Scan for the cell matching the given text and deliver its [X, Y] coordinate at center. 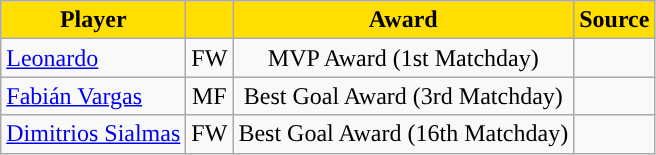
Fabián Vargas [94, 96]
MVP Award (1st Matchday) [404, 58]
Award [404, 20]
Dimitrios Sialmas [94, 134]
Source [614, 20]
Best Goal Award (16th Matchday) [404, 134]
MF [210, 96]
Leonardo [94, 58]
Best Goal Award (3rd Matchday) [404, 96]
Player [94, 20]
